Scan for the cell matching the given text and deliver its (X, Y) coordinate at center. 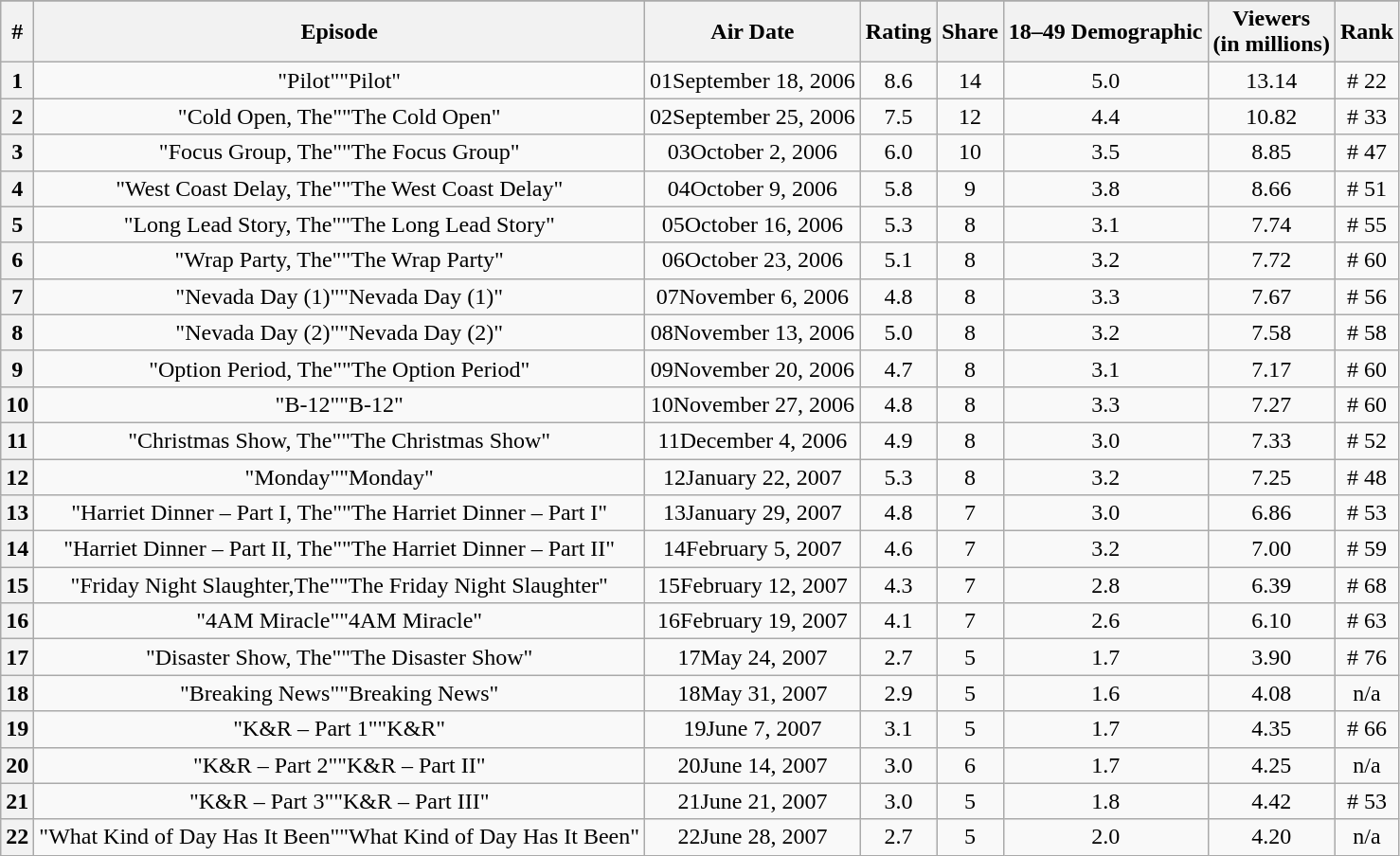
08November 13, 2006 (753, 332)
"Cold Open, The""The Cold Open" (339, 116)
8.66 (1271, 188)
22June 28, 2007 (753, 837)
Air Date (753, 32)
7.58 (1271, 332)
5.1 (898, 260)
06October 23, 2006 (753, 260)
3 (17, 152)
"Nevada Day (1)""Nevada Day (1)" (339, 296)
10November 27, 2006 (753, 404)
18May 31, 2007 (753, 693)
10.82 (1271, 116)
6.0 (898, 152)
4.4 (1105, 116)
09November 20, 2006 (753, 368)
3.8 (1105, 188)
17May 24, 2007 (753, 657)
19 (17, 729)
17 (17, 657)
7.72 (1271, 260)
Viewers(in millions) (1271, 32)
4 (17, 188)
4.6 (898, 549)
11 (17, 440)
"Friday Night Slaughter,The""The Friday Night Slaughter" (339, 585)
15February 12, 2007 (753, 585)
"Monday""Monday" (339, 476)
"Long Lead Story, The""The Long Lead Story" (339, 224)
# 33 (1366, 116)
5.8 (898, 188)
20 (17, 765)
# 56 (1366, 296)
3.90 (1271, 657)
20June 14, 2007 (753, 765)
6.86 (1271, 513)
02September 25, 2006 (753, 116)
13.14 (1271, 80)
"Focus Group, The""The Focus Group" (339, 152)
18–49 Demographic (1105, 32)
2.6 (1105, 621)
1 (17, 80)
"B-12""B-12" (339, 404)
6.39 (1271, 585)
4.7 (898, 368)
16 (17, 621)
4.35 (1271, 729)
"K&R – Part 1""K&R" (339, 729)
12January 22, 2007 (753, 476)
"Breaking News""Breaking News" (339, 693)
"4AM Miracle""4AM Miracle" (339, 621)
Rank (1366, 32)
"Option Period, The""The Option Period" (339, 368)
15 (17, 585)
7.25 (1271, 476)
"Nevada Day (2)""Nevada Day (2)" (339, 332)
21 (17, 801)
"West Coast Delay, The""The West Coast Delay" (339, 188)
8.85 (1271, 152)
7.74 (1271, 224)
18 (17, 693)
# 76 (1366, 657)
7.00 (1271, 549)
21June 21, 2007 (753, 801)
3.5 (1105, 152)
# 22 (1366, 80)
4.42 (1271, 801)
4.08 (1271, 693)
4.3 (898, 585)
13January 29, 2007 (753, 513)
# 59 (1366, 549)
22 (17, 837)
7.33 (1271, 440)
"Christmas Show, The""The Christmas Show" (339, 440)
7.27 (1271, 404)
11December 4, 2006 (753, 440)
"What Kind of Day Has It Been""What Kind of Day Has It Been" (339, 837)
2.0 (1105, 837)
7.67 (1271, 296)
6.10 (1271, 621)
7.5 (898, 116)
2.9 (898, 693)
19June 7, 2007 (753, 729)
Rating (898, 32)
16February 19, 2007 (753, 621)
# 52 (1366, 440)
2.8 (1105, 585)
# 55 (1366, 224)
7.17 (1271, 368)
Episode (339, 32)
"Pilot""Pilot" (339, 80)
04October 9, 2006 (753, 188)
4.25 (1271, 765)
4.20 (1271, 837)
03October 2, 2006 (753, 152)
# 63 (1366, 621)
# 51 (1366, 188)
# 47 (1366, 152)
# (17, 32)
"K&R – Part 2""K&R – Part II" (339, 765)
4.9 (898, 440)
07November 6, 2006 (753, 296)
1.8 (1105, 801)
8.6 (898, 80)
2 (17, 116)
# 66 (1366, 729)
1.6 (1105, 693)
13 (17, 513)
05October 16, 2006 (753, 224)
# 68 (1366, 585)
"K&R – Part 3""K&R – Part III" (339, 801)
"Harriet Dinner – Part II, The""The Harriet Dinner – Part II" (339, 549)
Share (970, 32)
"Harriet Dinner – Part I, The""The Harriet Dinner – Part I" (339, 513)
# 48 (1366, 476)
# 58 (1366, 332)
14February 5, 2007 (753, 549)
01September 18, 2006 (753, 80)
4.1 (898, 621)
"Disaster Show, The""The Disaster Show" (339, 657)
"Wrap Party, The""The Wrap Party" (339, 260)
